Scan for the cell matching the given text and deliver its [X, Y] coordinate at center. 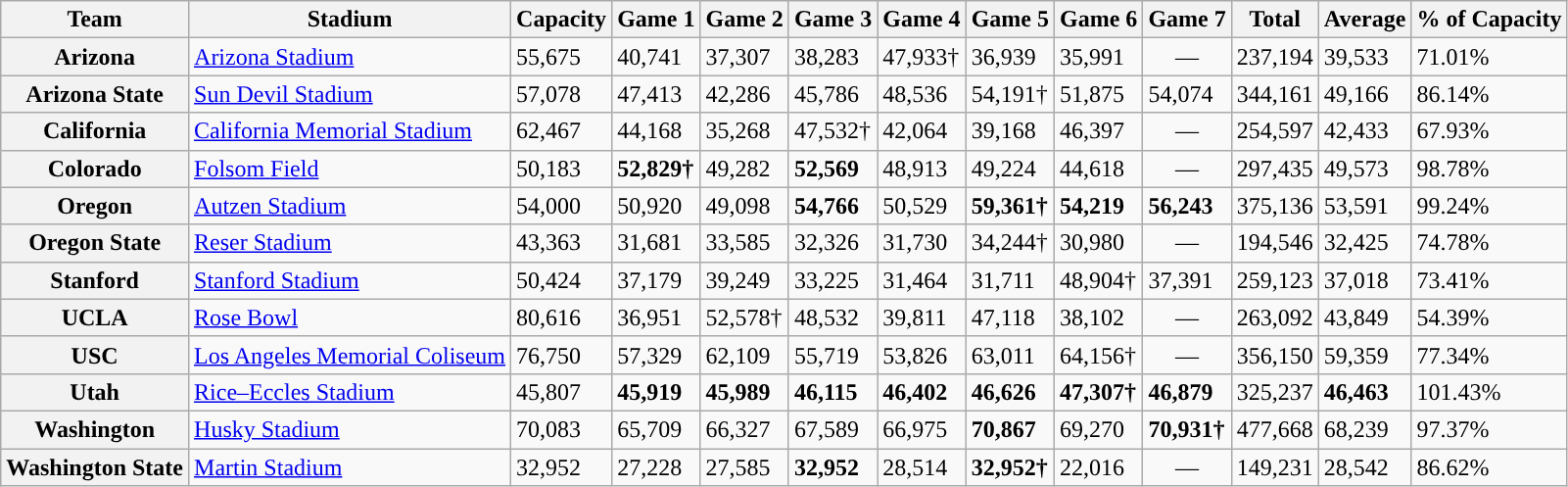
Game 3 [832, 20]
68,239 [1365, 429]
47,933† [922, 57]
35,268 [744, 131]
37,179 [656, 280]
34,244† [1010, 243]
Washington [95, 429]
California Memorial Stadium [351, 131]
55,675 [562, 57]
40,741 [656, 57]
48,532 [832, 317]
Game 6 [1098, 20]
43,363 [562, 243]
Colorado [95, 169]
% of Capacity [1489, 20]
31,711 [1010, 280]
Oregon State [95, 243]
27,228 [656, 467]
Utah [95, 392]
254,597 [1275, 131]
46,402 [922, 392]
70,867 [1010, 429]
42,064 [922, 131]
73.41% [1489, 280]
27,585 [744, 467]
44,168 [656, 131]
31,730 [922, 243]
98.78% [1489, 169]
54,766 [832, 206]
74.78% [1489, 243]
54,191† [1010, 94]
Game 4 [922, 20]
32,425 [1365, 243]
39,811 [922, 317]
Los Angeles Memorial Coliseum [351, 355]
52,569 [832, 169]
42,286 [744, 94]
31,464 [922, 280]
64,156† [1098, 355]
37,391 [1187, 280]
54,219 [1098, 206]
USC [95, 355]
Reser Stadium [351, 243]
375,136 [1275, 206]
50,920 [656, 206]
42,433 [1365, 131]
48,904† [1098, 280]
Sun Devil Stadium [351, 94]
47,532† [832, 131]
Oregon [95, 206]
Stanford Stadium [351, 280]
Team [95, 20]
32,952† [1010, 467]
36,951 [656, 317]
80,616 [562, 317]
66,975 [922, 429]
Folsom Field [351, 169]
49,098 [744, 206]
Game 7 [1187, 20]
38,283 [832, 57]
48,913 [922, 169]
86.62% [1489, 467]
47,413 [656, 94]
46,626 [1010, 392]
Arizona State [95, 94]
45,919 [656, 392]
101.43% [1489, 392]
62,109 [744, 355]
45,989 [744, 392]
54,000 [562, 206]
70,083 [562, 429]
86.14% [1489, 94]
Martin Stadium [351, 467]
47,118 [1010, 317]
77.34% [1489, 355]
50,424 [562, 280]
49,224 [1010, 169]
Stanford [95, 280]
69,270 [1098, 429]
99.24% [1489, 206]
37,018 [1365, 280]
47,307† [1098, 392]
Washington State [95, 467]
38,102 [1098, 317]
Stadium [351, 20]
Autzen Stadium [351, 206]
477,668 [1275, 429]
Capacity [562, 20]
UCLA [95, 317]
49,166 [1365, 94]
56,243 [1187, 206]
33,585 [744, 243]
Rice–Eccles Stadium [351, 392]
37,307 [744, 57]
356,150 [1275, 355]
53,591 [1365, 206]
33,225 [832, 280]
46,463 [1365, 392]
67,589 [832, 429]
54,074 [1187, 94]
65,709 [656, 429]
43,849 [1365, 317]
149,231 [1275, 467]
22,016 [1098, 467]
45,807 [562, 392]
62,467 [562, 131]
66,327 [744, 429]
Total [1275, 20]
76,750 [562, 355]
Game 2 [744, 20]
31,681 [656, 243]
57,329 [656, 355]
30,980 [1098, 243]
Game 5 [1010, 20]
51,875 [1098, 94]
32,326 [832, 243]
52,829† [656, 169]
35,991 [1098, 57]
194,546 [1275, 243]
55,719 [832, 355]
Average [1365, 20]
49,573 [1365, 169]
California [95, 131]
46,115 [832, 392]
57,078 [562, 94]
59,359 [1365, 355]
237,194 [1275, 57]
50,183 [562, 169]
297,435 [1275, 169]
71.01% [1489, 57]
46,879 [1187, 392]
59,361† [1010, 206]
63,011 [1010, 355]
Husky Stadium [351, 429]
344,161 [1275, 94]
52,578† [744, 317]
259,123 [1275, 280]
49,282 [744, 169]
70,931† [1187, 429]
44,618 [1098, 169]
39,249 [744, 280]
263,092 [1275, 317]
36,939 [1010, 57]
325,237 [1275, 392]
54.39% [1489, 317]
Game 1 [656, 20]
Arizona [95, 57]
39,168 [1010, 131]
45,786 [832, 94]
48,536 [922, 94]
53,826 [922, 355]
97.37% [1489, 429]
50,529 [922, 206]
46,397 [1098, 131]
28,514 [922, 467]
28,542 [1365, 467]
Arizona Stadium [351, 57]
Rose Bowl [351, 317]
67.93% [1489, 131]
39,533 [1365, 57]
